Search for the cell housing the specified text and yield its (X, Y) center coordinate. 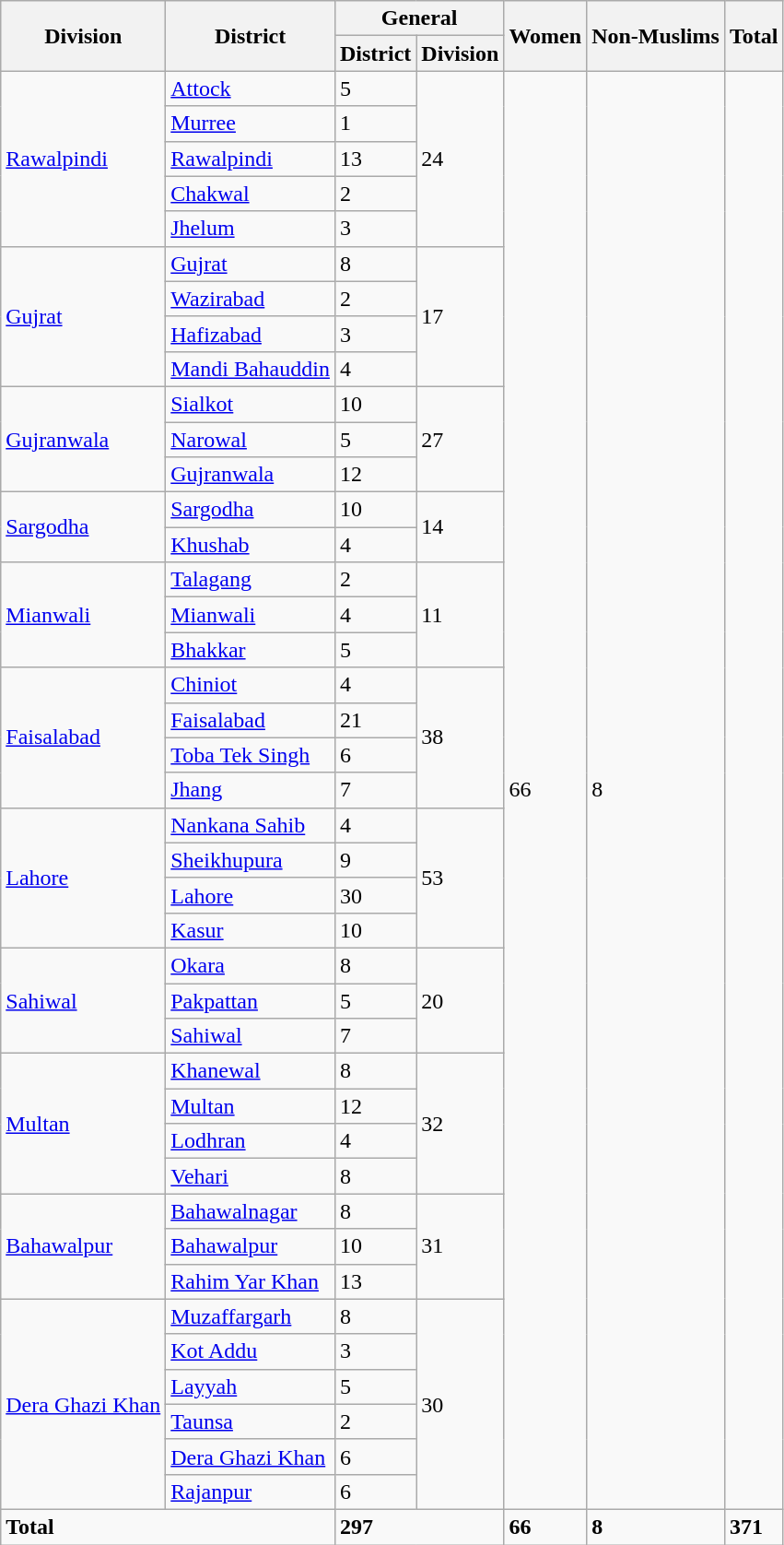
1 (375, 124)
Bhakkar (251, 650)
Pakpattan (251, 1000)
Muzaffargarh (251, 1316)
Murree (251, 124)
Kasur (251, 930)
297 (418, 1527)
Kot Addu (251, 1351)
Hafizabad (251, 334)
Wazirabad (251, 299)
53 (461, 878)
31 (461, 1246)
Nankana Sahib (251, 825)
Rajanpur (251, 1492)
Okara (251, 965)
9 (375, 860)
38 (461, 737)
Khushab (251, 545)
Layyah (251, 1386)
Chakwal (251, 194)
Narowal (251, 440)
Vehari (251, 1176)
Bahawalnagar (251, 1211)
Sialkot (251, 404)
14 (461, 527)
Jhelum (251, 229)
Jhang (251, 790)
Sheikhupura (251, 860)
Taunsa (251, 1421)
Toba Tek Singh (251, 755)
21 (375, 720)
Mandi Bahauddin (251, 369)
Chiniot (251, 685)
Attock (251, 88)
Khanewal (251, 1071)
Talagang (251, 580)
20 (461, 1000)
Lodhran (251, 1141)
17 (461, 316)
24 (461, 159)
General (418, 18)
32 (461, 1124)
11 (461, 615)
371 (754, 1527)
27 (461, 439)
Rahim Yar Khan (251, 1281)
Non-Muslims (656, 36)
Women (545, 36)
